Pinpoint the cell where the given text exists, returning its (X, Y) midpoint coordinate. 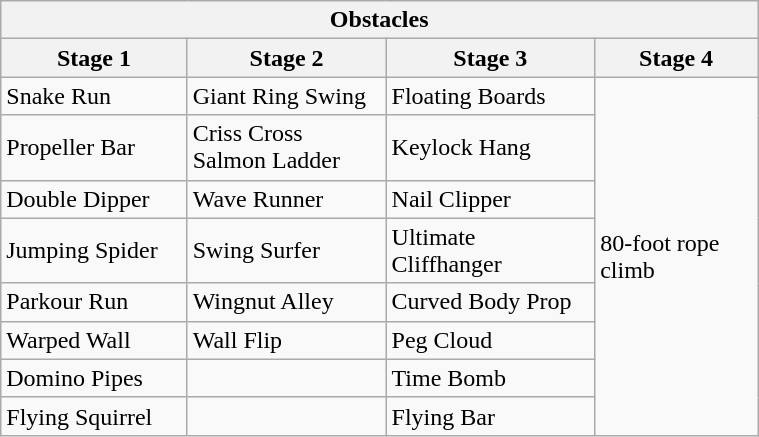
Wingnut Alley (286, 302)
Giant Ring Swing (286, 96)
Swing Surfer (286, 250)
Snake Run (94, 96)
Wall Flip (286, 340)
Nail Clipper (490, 199)
Stage 4 (676, 58)
Flying Squirrel (94, 416)
Criss Cross Salmon Ladder (286, 148)
Warped Wall (94, 340)
Keylock Hang (490, 148)
Domino Pipes (94, 378)
Propeller Bar (94, 148)
Floating Boards (490, 96)
Time Bomb (490, 378)
Stage 1 (94, 58)
Obstacles (380, 20)
Ultimate Cliffhanger (490, 250)
80-foot rope climb (676, 256)
Stage 2 (286, 58)
Parkour Run (94, 302)
Curved Body Prop (490, 302)
Peg Cloud (490, 340)
Double Dipper (94, 199)
Stage 3 (490, 58)
Flying Bar (490, 416)
Wave Runner (286, 199)
Jumping Spider (94, 250)
